From the cell containing the given text, extract its center point as [X, Y] coordinate. 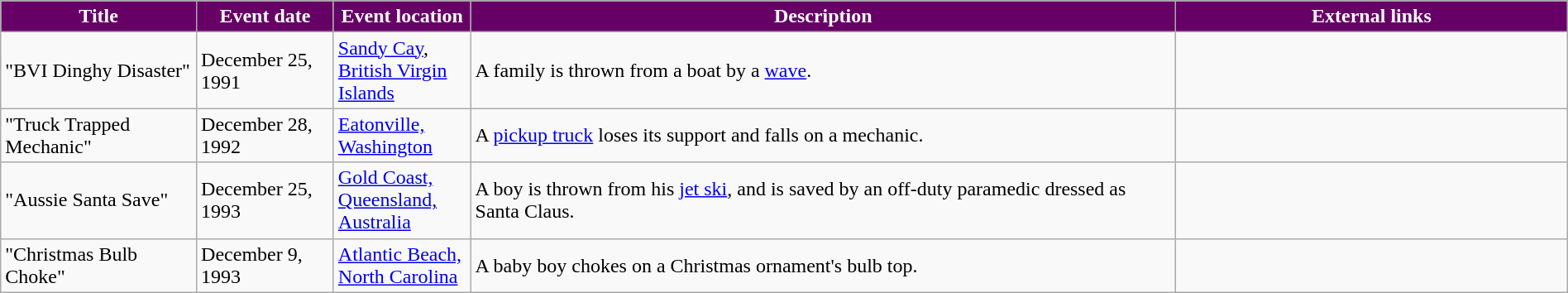
Event date [265, 17]
Sandy Cay, British Virgin Islands [402, 70]
"Aussie Santa Save" [99, 200]
"Truck Trapped Mechanic" [99, 136]
A family is thrown from a boat by a wave. [824, 70]
Eatonville, Washington [402, 136]
Atlantic Beach, North Carolina [402, 265]
December 25, 1993 [265, 200]
A baby boy chokes on a Christmas ornament's bulb top. [824, 265]
A pickup truck loses its support and falls on a mechanic. [824, 136]
External links [1372, 17]
"Christmas Bulb Choke" [99, 265]
Gold Coast, Queensland, Australia [402, 200]
December 25, 1991 [265, 70]
Title [99, 17]
Description [824, 17]
"BVI Dinghy Disaster" [99, 70]
December 9, 1993 [265, 265]
A boy is thrown from his jet ski, and is saved by an off-duty paramedic dressed as Santa Claus. [824, 200]
Event location [402, 17]
December 28, 1992 [265, 136]
